Return the (X, Y) coordinate for the center point of the cell that contains the specified text.  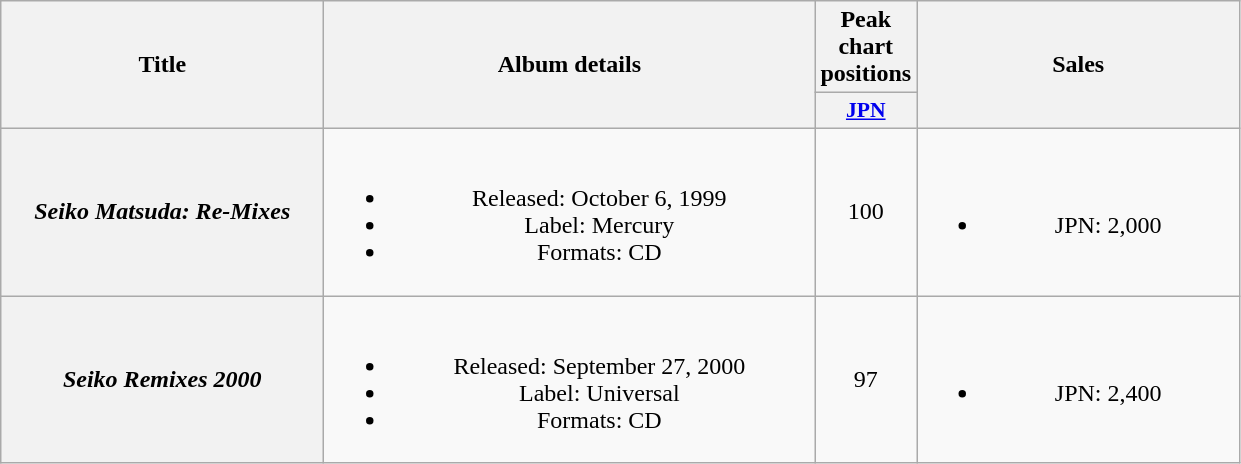
100 (866, 212)
Album details (570, 65)
Peak chart positions (866, 47)
97 (866, 380)
Sales (1078, 65)
Title (162, 65)
Seiko Remixes 2000 (162, 380)
JPN: 2,000 (1078, 212)
Released: October 6, 1999Label: MercuryFormats: CD (570, 212)
JPN (866, 111)
Seiko Matsuda: Re-Mixes (162, 212)
Released: September 27, 2000Label: UniversalFormats: CD (570, 380)
JPN: 2,400 (1078, 380)
